Detect which cell encompasses the target text, then output its [X, Y] center coordinate. 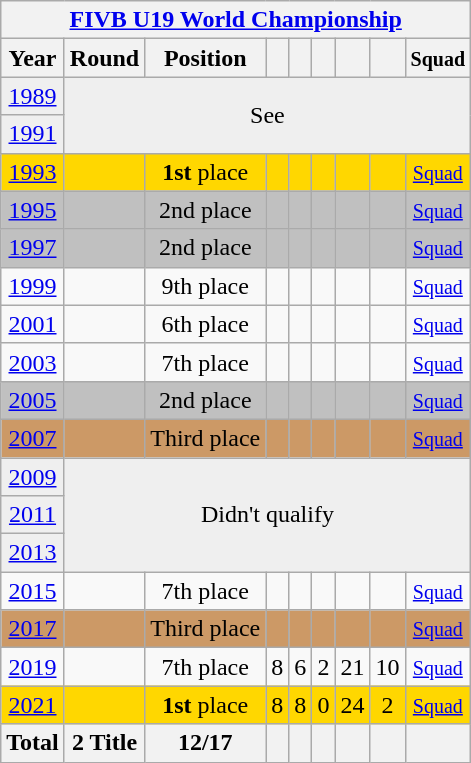
1989 [33, 96]
6 [300, 667]
Position [206, 58]
1995 [33, 210]
2005 [33, 400]
2009 [33, 477]
2007 [33, 438]
2011 [33, 515]
2 Title [104, 743]
Total [33, 743]
See [267, 115]
0 [324, 705]
2015 [33, 591]
FIVB U19 World Championship [236, 20]
1997 [33, 248]
2013 [33, 553]
2021 [33, 705]
10 [388, 667]
6th place [206, 324]
2003 [33, 362]
Round [104, 58]
2019 [33, 667]
2001 [33, 324]
1991 [33, 134]
Year [33, 58]
24 [352, 705]
Didn't qualify [267, 515]
12/17 [206, 743]
21 [352, 667]
1993 [33, 172]
1999 [33, 286]
2017 [33, 629]
9th place [206, 286]
